Capture the cell that displays the provided text and extract its (X, Y) central coordinate. 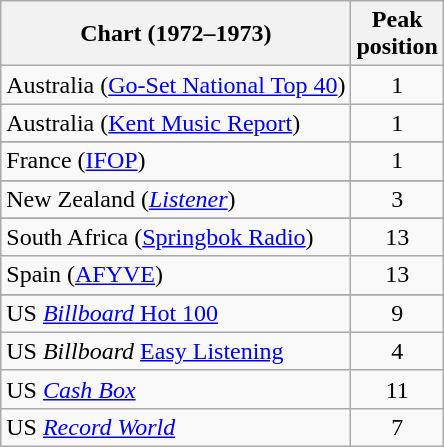
Australia (Go-Set National Top 40) (176, 85)
9 (397, 313)
Spain (AFYVE) (176, 275)
US Billboard Hot 100 (176, 313)
South Africa (Springbok Radio) (176, 237)
US Record World (176, 427)
4 (397, 351)
11 (397, 389)
Peakposition (397, 34)
New Zealand (Listener) (176, 199)
US Billboard Easy Listening (176, 351)
France (IFOP) (176, 161)
US Cash Box (176, 389)
Chart (1972–1973) (176, 34)
7 (397, 427)
Australia (Kent Music Report) (176, 123)
3 (397, 199)
